Provide the (X, Y) coordinate of the cell's center where the given text is located.  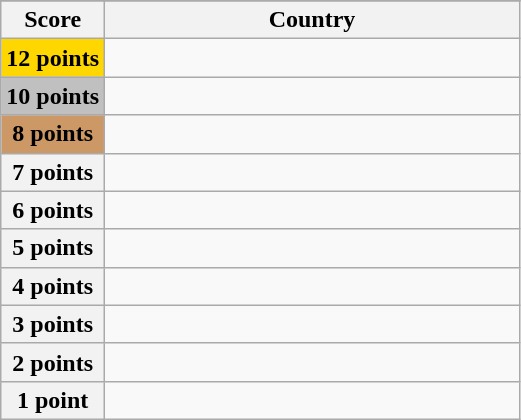
Country (312, 20)
12 points (53, 58)
Score (53, 20)
2 points (53, 362)
4 points (53, 286)
3 points (53, 324)
5 points (53, 248)
10 points (53, 96)
1 point (53, 400)
6 points (53, 210)
7 points (53, 172)
8 points (53, 134)
